Detect which cell encompasses the target text, then output its (X, Y) center coordinate. 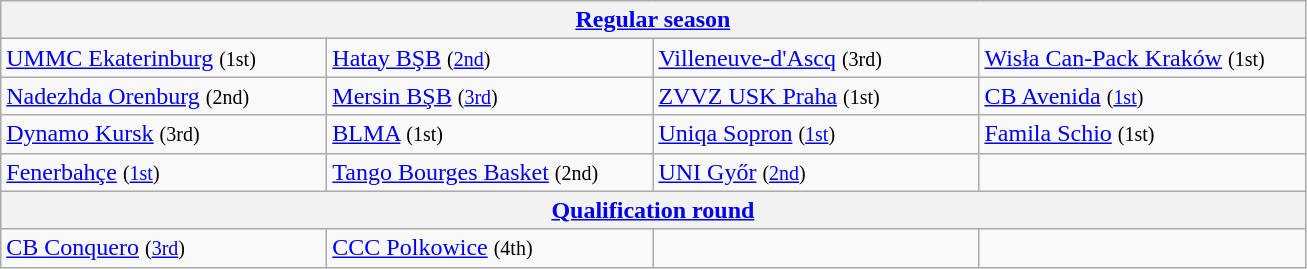
Mersin BŞB (3rd) (490, 96)
UNI Győr (2nd) (816, 172)
CB Conquero (3rd) (164, 248)
Regular season (653, 20)
CCC Polkowice (4th) (490, 248)
Famila Schio (1st) (1142, 134)
CB Avenida (1st) (1142, 96)
Qualification round (653, 210)
UMMC Ekaterinburg (1st) (164, 58)
ZVVZ USK Praha (1st) (816, 96)
Villeneuve-d'Ascq (3rd) (816, 58)
Hatay BŞB (2nd) (490, 58)
Wisła Can-Pack Kraków (1st) (1142, 58)
Tango Bourges Basket (2nd) (490, 172)
Uniqa Sopron (1st) (816, 134)
BLMA (1st) (490, 134)
Nadezhda Orenburg (2nd) (164, 96)
Fenerbahçe (1st) (164, 172)
Dynamo Kursk (3rd) (164, 134)
